For the text-containing cell, return its midpoint in (x, y) coordinate format. 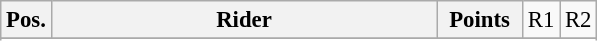
R2 (578, 20)
R1 (540, 20)
Rider (244, 20)
Points (480, 20)
Pos. (26, 20)
